For the text-containing cell, return its midpoint in (X, Y) coordinate format. 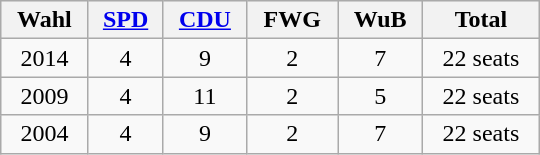
FWG (292, 20)
5 (380, 96)
2004 (44, 134)
2014 (44, 58)
11 (205, 96)
CDU (205, 20)
Total (482, 20)
Wahl (44, 20)
2009 (44, 96)
SPD (126, 20)
WuB (380, 20)
